Scan for the cell matching the given text and deliver its [X, Y] coordinate at center. 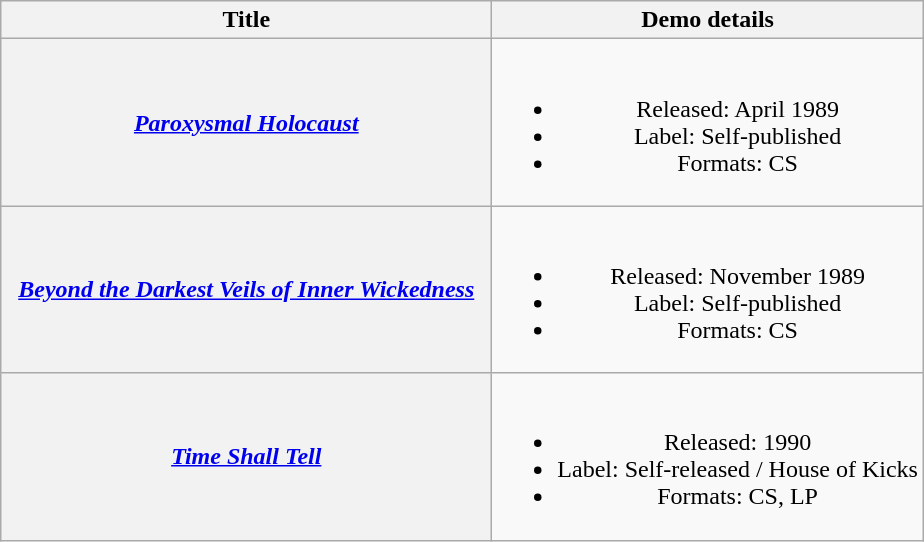
Released: November 1989Label: Self-publishedFormats: CS [708, 290]
Beyond the Darkest Veils of Inner Wickedness [246, 290]
Released: 1990Label: Self-released / House of KicksFormats: CS, LP [708, 456]
Title [246, 20]
Time Shall Tell [246, 456]
Paroxysmal Holocaust [246, 122]
Released: April 1989Label: Self-publishedFormats: CS [708, 122]
Demo details [708, 20]
